Return the [X, Y] coordinate for the center point of the cell that contains the specified text.  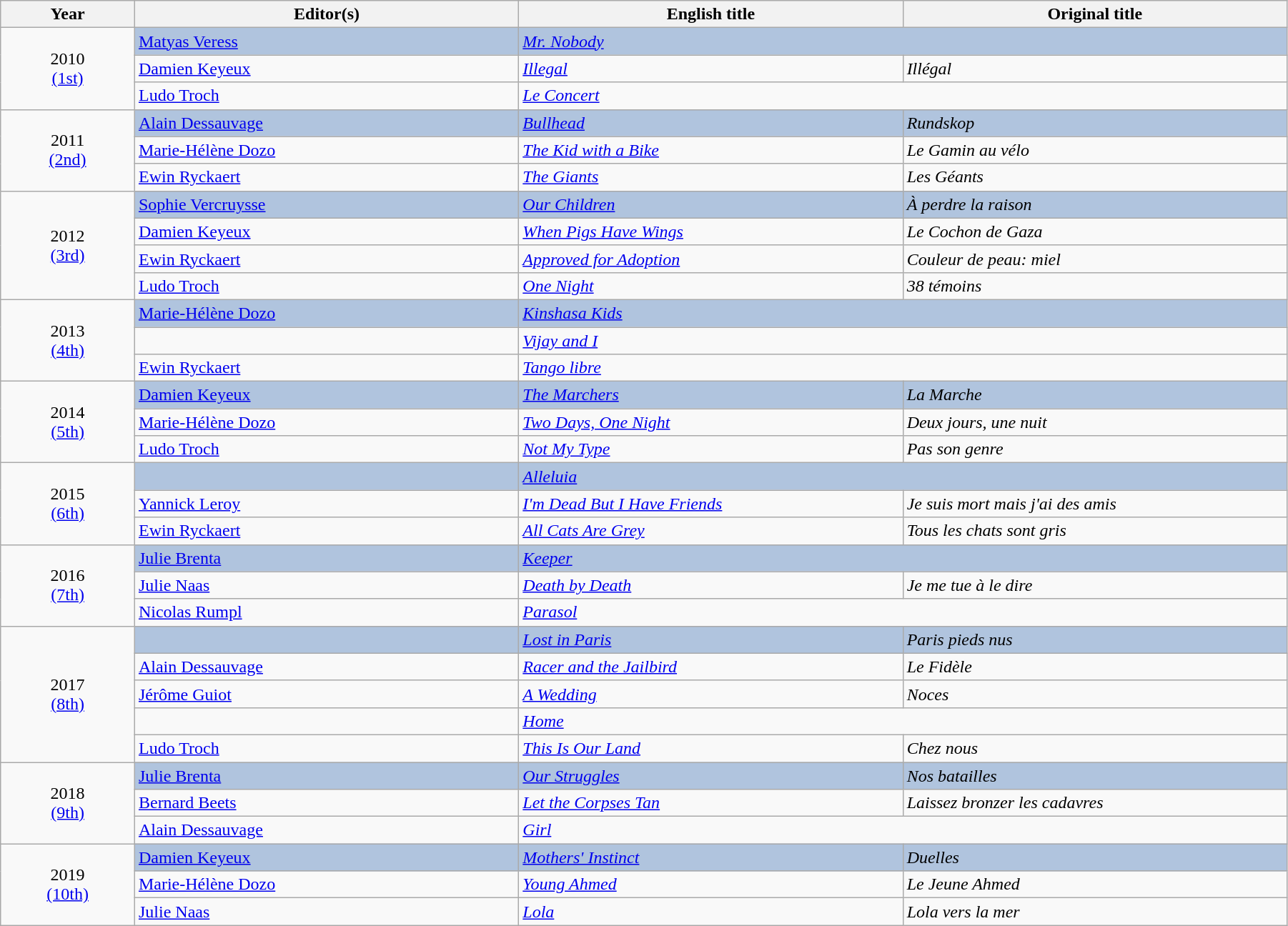
The Kid with a Bike [710, 150]
Yannick Leroy [326, 504]
Jérôme Guiot [326, 694]
Le Cochon de Gaza [1095, 231]
The Giants [710, 177]
38 témoins [1095, 286]
Je me tue à le dire [1095, 585]
When Pigs Have Wings [710, 231]
Year [68, 14]
Keeper [903, 558]
Our Children [710, 204]
2018(9th) [68, 802]
Je suis mort mais j'ai des amis [1095, 504]
I'm Dead But I Have Friends [710, 504]
Pas son genre [1095, 449]
Kinshasa Kids [903, 313]
2015(6th) [68, 504]
2019(10th) [68, 885]
One Night [710, 286]
Chez nous [1095, 748]
Two Days, One Night [710, 422]
Matyas Veress [326, 41]
Approved for Adoption [710, 259]
À perdre la raison [1095, 204]
Not My Type [710, 449]
Le Concert [903, 96]
Vijay and I [903, 341]
2014(5th) [68, 422]
2011(2nd) [68, 150]
Le Gamin au vélo [1095, 150]
Lost in Paris [710, 639]
2016(7th) [68, 585]
Le Fidèle [1095, 667]
Sophie Vercruysse [326, 204]
Le Jeune Ahmed [1095, 885]
Laissez bronzer les cadavres [1095, 803]
Couleur de peau: miel [1095, 259]
Paris pieds nus [1095, 639]
Our Struggles [710, 775]
Editor(s) [326, 14]
Illégal [1095, 69]
Original title [1095, 14]
Let the Corpses Tan [710, 803]
Racer and the Jailbird [710, 667]
Tango libre [903, 368]
Girl [903, 830]
Mothers' Instinct [710, 857]
Death by Death [710, 585]
2013(4th) [68, 340]
Nicolas Rumpl [326, 612]
Young Ahmed [710, 885]
Duelles [1095, 857]
2017(8th) [68, 694]
Bernard Beets [326, 803]
English title [710, 14]
Noces [1095, 694]
All Cats Are Grey [710, 531]
Les Géants [1095, 177]
Tous les chats sont gris [1095, 531]
Lola vers la mer [1095, 912]
Mr. Nobody [903, 41]
Bullhead [710, 123]
This Is Our Land [710, 748]
2010(1st) [68, 69]
La Marche [1095, 395]
Home [903, 721]
Nos batailles [1095, 775]
Parasol [903, 612]
Rundskop [1095, 123]
Illegal [710, 69]
2012(3rd) [68, 245]
A Wedding [710, 694]
Alleluia [903, 477]
Lola [710, 912]
The Marchers [710, 395]
Deux jours, une nuit [1095, 422]
